Determine the [x, y] coordinate at the center of the cell enclosing the given text.  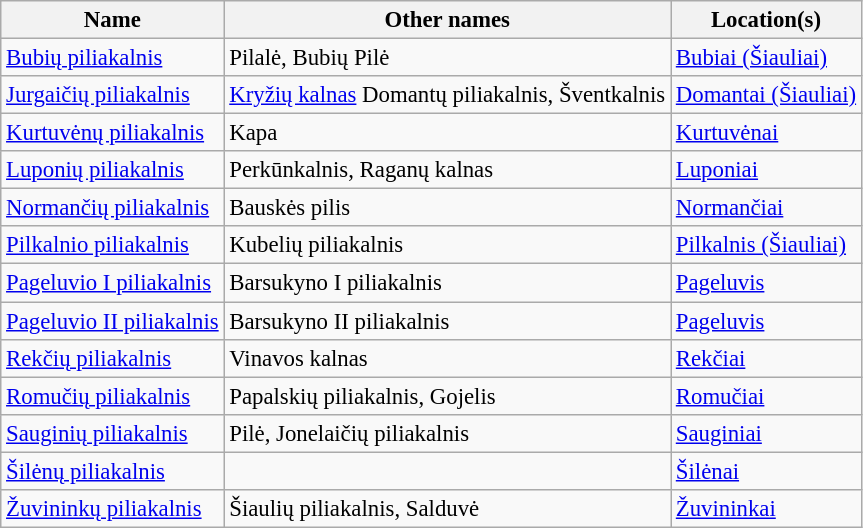
Žuvininkų piliakalnis [112, 509]
Bauskės pilis [448, 208]
Kryžių kalnas Domantų piliakalnis, Šventkalnis [448, 95]
Pilkalnio piliakalnis [112, 245]
Kurtuvėnai [766, 133]
Sauginiai [766, 433]
Barsukyno I piliakalnis [448, 283]
Rekčių piliakalnis [112, 358]
Pilalė, Bubių Pilė [448, 58]
Jurgaičių piliakalnis [112, 95]
Pageluvio II piliakalnis [112, 321]
Other names [448, 20]
Bubiai (Šiauliai) [766, 58]
Romučių piliakalnis [112, 396]
Kubelių piliakalnis [448, 245]
Papalskių piliakalnis, Gojelis [448, 396]
Pageluvio I piliakalnis [112, 283]
Normančiai [766, 208]
Normančių piliakalnis [112, 208]
Šiaulių piliakalnis, Salduvė [448, 509]
Bubių piliakalnis [112, 58]
Name [112, 20]
Pilkalnis (Šiauliai) [766, 245]
Luponių piliakalnis [112, 170]
Rekčiai [766, 358]
Romučiai [766, 396]
Luponiai [766, 170]
Žuvininkai [766, 509]
Domantai (Šiauliai) [766, 95]
Kapa [448, 133]
Šilėnų piliakalnis [112, 471]
Vinavos kalnas [448, 358]
Kurtuvėnų piliakalnis [112, 133]
Location(s) [766, 20]
Sauginių piliakalnis [112, 433]
Šilėnai [766, 471]
Barsukyno II piliakalnis [448, 321]
Perkūnkalnis, Raganų kalnas [448, 170]
Pilė, Jonelaičių piliakalnis [448, 433]
